Provide the [X, Y] coordinate of the cell's center where the given text is located.  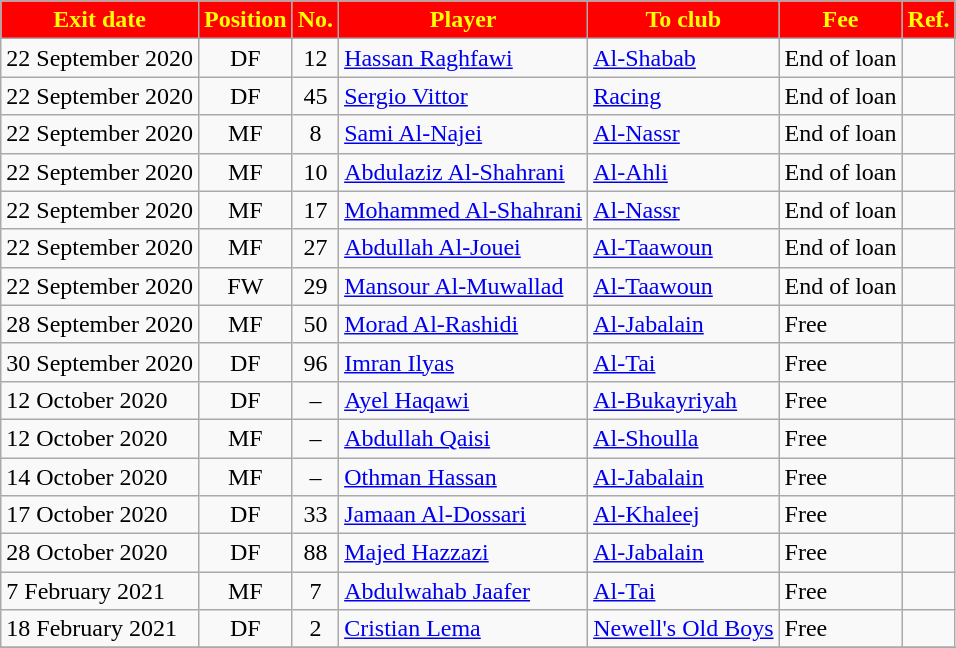
10 [315, 172]
33 [315, 515]
Othman Hassan [464, 477]
7 February 2021 [100, 591]
12 [315, 58]
Sergio Vittor [464, 96]
Ayel Haqawi [464, 400]
Fee [840, 20]
Mansour Al-Muwallad [464, 286]
Al-Ahli [684, 172]
Ref. [928, 20]
Hassan Raghfawi [464, 58]
17 October 2020 [100, 515]
17 [315, 210]
Mohammed Al-Shahrani [464, 210]
14 October 2020 [100, 477]
Cristian Lema [464, 629]
FW [245, 286]
Abdullah Qaisi [464, 438]
Majed Hazzazi [464, 553]
Abdullah Al-Jouei [464, 248]
Position [245, 20]
Al-Shabab [684, 58]
No. [315, 20]
Racing [684, 96]
Abdulaziz Al-Shahrani [464, 172]
28 September 2020 [100, 324]
Al-Khaleej [684, 515]
Abdulwahab Jaafer [464, 591]
96 [315, 362]
Exit date [100, 20]
8 [315, 134]
Imran Ilyas [464, 362]
28 October 2020 [100, 553]
2 [315, 629]
Jamaan Al-Dossari [464, 515]
88 [315, 553]
7 [315, 591]
Al-Shoulla [684, 438]
Sami Al-Najei [464, 134]
Player [464, 20]
30 September 2020 [100, 362]
Newell's Old Boys [684, 629]
50 [315, 324]
27 [315, 248]
18 February 2021 [100, 629]
29 [315, 286]
45 [315, 96]
To club [684, 20]
Al-Bukayriyah [684, 400]
Morad Al-Rashidi [464, 324]
